Detect which cell encompasses the target text, then output its [x, y] center coordinate. 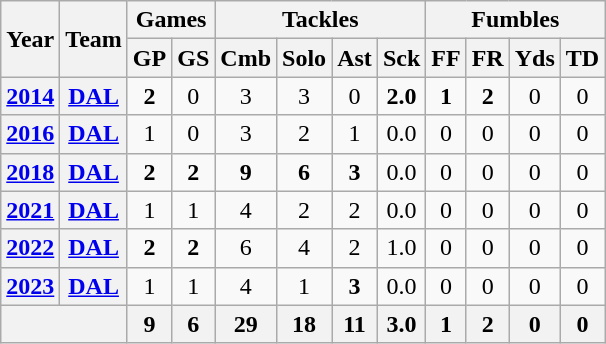
2016 [30, 134]
Fumbles [516, 20]
TD [582, 58]
18 [304, 324]
GP [149, 58]
2023 [30, 286]
2022 [30, 248]
Tackles [320, 20]
1.0 [401, 248]
2.0 [401, 96]
Sck [401, 58]
3.0 [401, 324]
FR [488, 58]
Cmb [246, 58]
Solo [304, 58]
11 [355, 324]
GS [194, 58]
29 [246, 324]
Yds [534, 58]
2021 [30, 210]
Games [170, 20]
Year [30, 39]
2018 [30, 172]
2014 [30, 96]
FF [446, 58]
Team [94, 39]
Ast [355, 58]
